Identify which cell holds the provided text, then report its [X, Y] central coordinate. 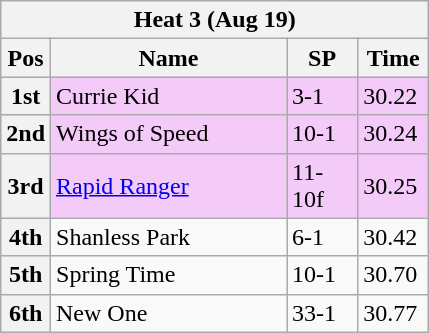
11-10f [322, 186]
Currie Kid [169, 96]
3-1 [322, 96]
6-1 [322, 237]
Pos [26, 58]
Rapid Ranger [169, 186]
30.22 [394, 96]
30.25 [394, 186]
Spring Time [169, 275]
6th [26, 313]
4th [26, 237]
Shanless Park [169, 237]
Time [394, 58]
3rd [26, 186]
New One [169, 313]
2nd [26, 134]
1st [26, 96]
SP [322, 58]
30.77 [394, 313]
Heat 3 (Aug 19) [215, 20]
33-1 [322, 313]
30.42 [394, 237]
30.24 [394, 134]
Wings of Speed [169, 134]
Name [169, 58]
30.70 [394, 275]
5th [26, 275]
